Determine the [X, Y] coordinate at the center of the cell enclosing the given text.  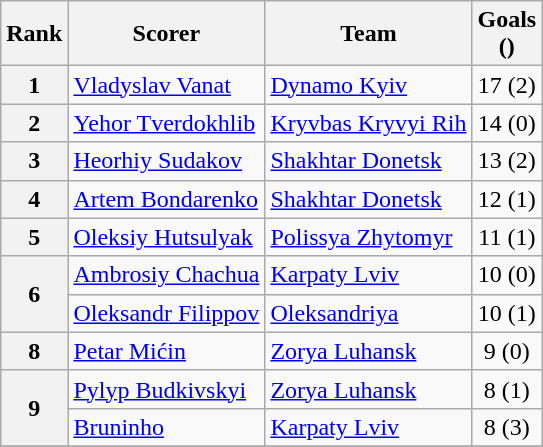
1 [34, 85]
Bruninho [166, 427]
Team [368, 34]
Petar Mićin [166, 351]
8 (1) [507, 389]
Artem Bondarenko [166, 199]
Oleksandr Filippov [166, 313]
Rank [34, 34]
10 (1) [507, 313]
Goals() [507, 34]
10 (0) [507, 275]
Kryvbas Kryvyi Rih [368, 123]
2 [34, 123]
11 (1) [507, 237]
Pylyp Budkivskyi [166, 389]
5 [34, 237]
4 [34, 199]
12 (1) [507, 199]
13 (2) [507, 161]
Polissya Zhytomyr [368, 237]
Scorer [166, 34]
17 (2) [507, 85]
Vladyslav Vanat [166, 85]
Ambrosiy Chachua [166, 275]
6 [34, 294]
8 [34, 351]
Yehor Tverdokhlib [166, 123]
8 (3) [507, 427]
9 [34, 408]
Oleksandriya [368, 313]
3 [34, 161]
14 (0) [507, 123]
9 (0) [507, 351]
Heorhiy Sudakov [166, 161]
Dynamo Kyiv [368, 85]
Oleksiy Hutsulyak [166, 237]
